Detect which cell encompasses the target text, then output its (x, y) center coordinate. 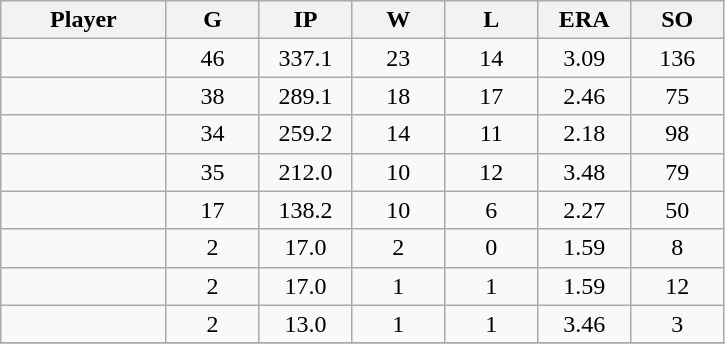
98 (678, 134)
34 (212, 134)
3.48 (584, 172)
2.27 (584, 210)
0 (492, 248)
G (212, 20)
75 (678, 96)
ERA (584, 20)
8 (678, 248)
IP (306, 20)
337.1 (306, 58)
35 (212, 172)
L (492, 20)
23 (398, 58)
SO (678, 20)
2.18 (584, 134)
2.46 (584, 96)
138.2 (306, 210)
212.0 (306, 172)
46 (212, 58)
18 (398, 96)
W (398, 20)
3.09 (584, 58)
13.0 (306, 324)
Player (84, 20)
50 (678, 210)
259.2 (306, 134)
79 (678, 172)
6 (492, 210)
136 (678, 58)
38 (212, 96)
11 (492, 134)
289.1 (306, 96)
3 (678, 324)
3.46 (584, 324)
